Output the [X, Y] coordinate of the center of the cell containing the given text.  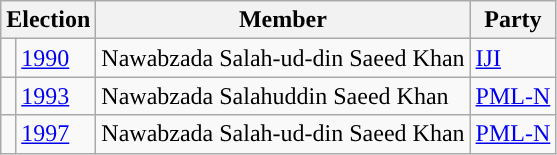
IJI [513, 58]
Member [283, 20]
Election [48, 20]
1990 [56, 58]
1993 [56, 96]
Nawabzada Salahuddin Saeed Khan [283, 96]
Party [513, 20]
1997 [56, 134]
